From the cell containing the given text, extract its center point as (x, y) coordinate. 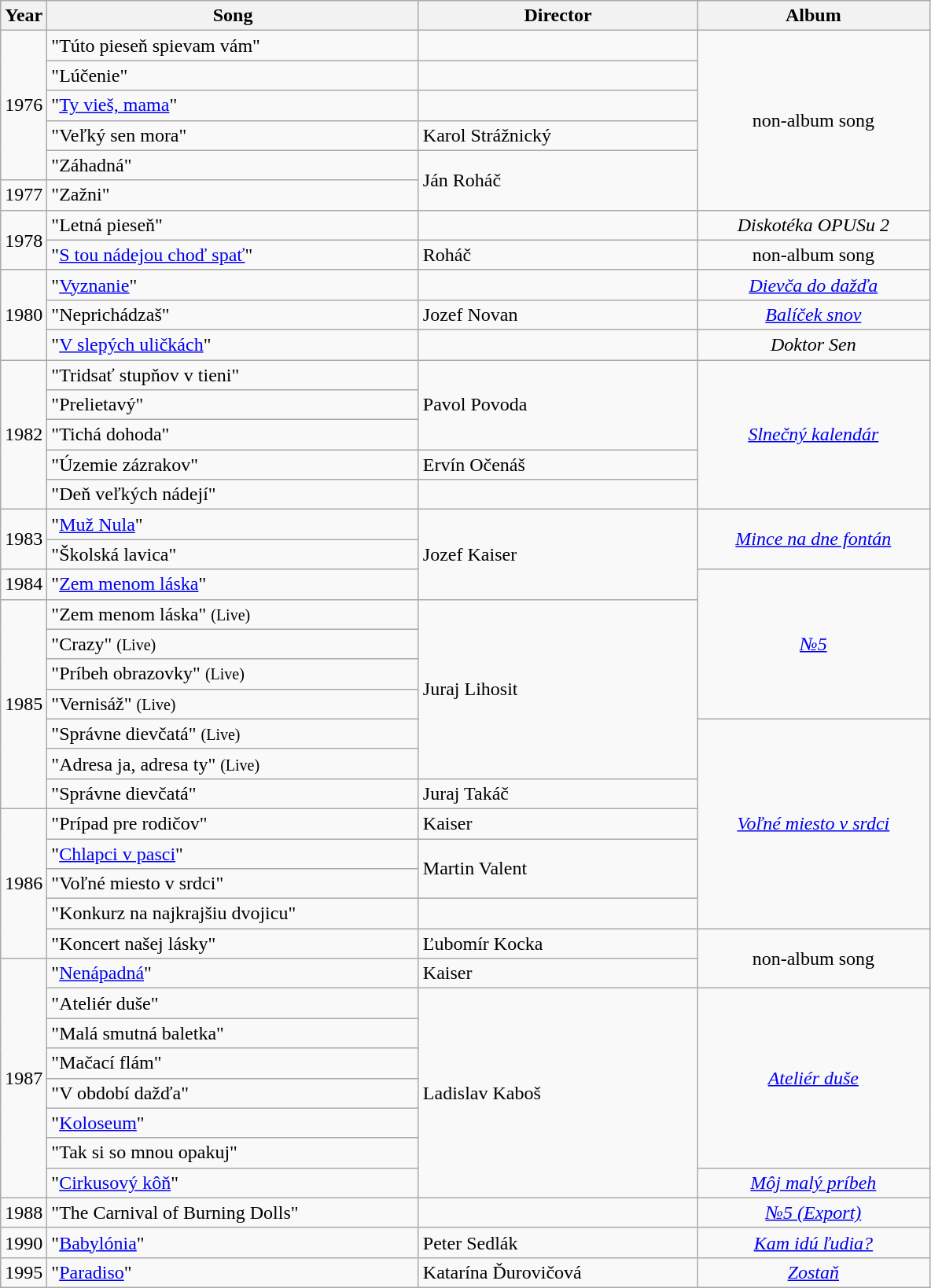
Kam idú ľudia? (813, 1242)
"Konkurz na najkrajšiu dvojicu" (233, 914)
"Túto pieseň spievam vám" (233, 46)
Môj malý príbeh (813, 1183)
"Mačací flám" (233, 1063)
Balíček snov (813, 315)
"Crazy" (Live) (233, 644)
"Ty vieš, mama" (233, 105)
Karol Strážnický (557, 135)
"Paradiso" (233, 1272)
"Lúčenie" (233, 75)
1982 (24, 435)
Juraj Takáč (557, 793)
"Adresa ja, adresa ty" (Live) (233, 764)
"Zažni" (233, 195)
Ľubomír Kocka (557, 944)
Diskotéka OPUSu 2 (813, 225)
"V slepých uličkách" (233, 344)
1978 (24, 240)
"Zem menom láska" (233, 584)
1984 (24, 584)
"Koncert našej lásky" (233, 944)
Roháč (557, 255)
"Voľné miesto v srdci" (233, 884)
Slnečný kalendár (813, 435)
Juraj Lihosit (557, 689)
Pavol Povoda (557, 405)
Ervín Očenáš (557, 465)
"Tichá dohoda" (233, 435)
Katarína Ďurovičová (557, 1272)
Mince na dne fontán (813, 539)
Jozef Kaiser (557, 554)
"Školská lavica" (233, 554)
Doktor Sen (813, 344)
"Malá smutná baletka" (233, 1033)
1995 (24, 1272)
"Letná pieseň" (233, 225)
Martin Valent (557, 868)
"Babylónia" (233, 1242)
"The Carnival of Burning Dolls" (233, 1213)
№5 (813, 644)
"Zem menom láska" (Live) (233, 614)
"Chlapci v pasci" (233, 853)
"Ateliér duše" (233, 1003)
Zostaň (813, 1272)
Album (813, 16)
1986 (24, 883)
"V období dažďa" (233, 1093)
Peter Sedlák (557, 1242)
"Muž Nula" (233, 524)
Jozef Novan (557, 315)
"Veľký sen mora" (233, 135)
1987 (24, 1078)
1988 (24, 1213)
"Príbeh obrazovky" (Live) (233, 674)
"Záhadná" (233, 165)
"Koloseum" (233, 1123)
1985 (24, 704)
"Tridsať stupňov v tieni" (233, 375)
"Vyznanie" (233, 285)
1980 (24, 315)
"Územie zázrakov" (233, 465)
Voľné miesto v srdci (813, 823)
1983 (24, 539)
"Deň veľkých nádejí" (233, 495)
"Nenápadná" (233, 973)
Ján Roháč (557, 180)
Dievča do dažďa (813, 285)
Song (233, 16)
"Vernisáž" (Live) (233, 704)
Year (24, 16)
Ladislav Kaboš (557, 1093)
"Prelietavý" (233, 405)
№5 (Export) (813, 1213)
"Správne dievčatá" (Live) (233, 734)
Ateliér duše (813, 1078)
"Prípad pre rodičov" (233, 823)
"Tak si so mnou opakuj" (233, 1153)
1977 (24, 195)
"Neprichádzaš" (233, 315)
1976 (24, 105)
"Správne dievčatá" (233, 793)
"Cirkusový kôň" (233, 1183)
"S tou nádejou choď spať" (233, 255)
1990 (24, 1242)
Director (557, 16)
